Return the [X, Y] coordinate for the center point of the cell that contains the specified text.  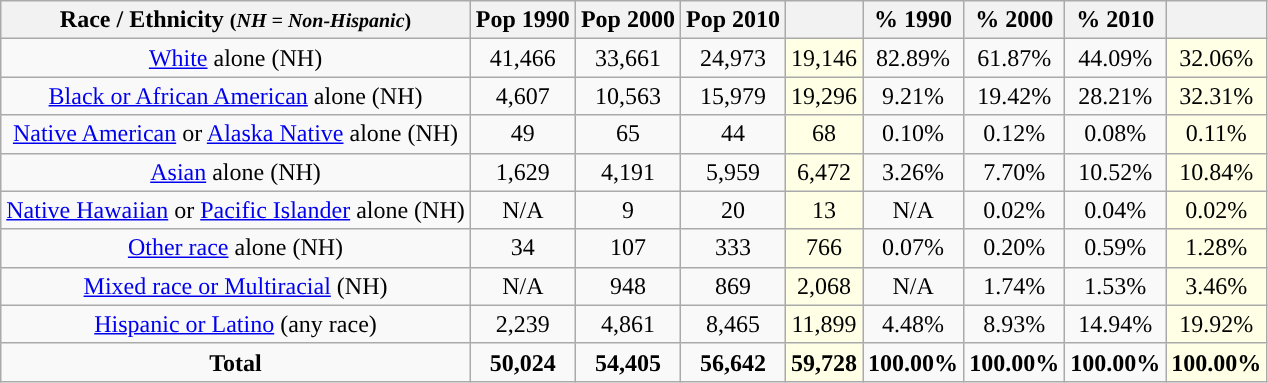
0.11% [1216, 134]
68 [824, 134]
10,563 [628, 96]
0.10% [914, 134]
0.12% [1014, 134]
% 2010 [1116, 20]
50,024 [522, 362]
44 [732, 134]
28.21% [1116, 96]
948 [628, 286]
3.26% [914, 172]
15,979 [732, 96]
34 [522, 248]
10.52% [1116, 172]
1.53% [1116, 286]
7.70% [1014, 172]
4,191 [628, 172]
0.59% [1116, 248]
% 1990 [914, 20]
20 [732, 210]
61.87% [1014, 58]
0.08% [1116, 134]
869 [732, 286]
1.74% [1014, 286]
Native Hawaiian or Pacific Islander alone (NH) [236, 210]
33,661 [628, 58]
4.48% [914, 324]
5,959 [732, 172]
Native American or Alaska Native alone (NH) [236, 134]
0.07% [914, 248]
% 2000 [1014, 20]
56,642 [732, 362]
Hispanic or Latino (any race) [236, 324]
White alone (NH) [236, 58]
65 [628, 134]
2,239 [522, 324]
Other race alone (NH) [236, 248]
1,629 [522, 172]
32.31% [1216, 96]
32.06% [1216, 58]
41,466 [522, 58]
54,405 [628, 362]
19,296 [824, 96]
24,973 [732, 58]
9 [628, 210]
1.28% [1216, 248]
10.84% [1216, 172]
4,607 [522, 96]
Pop 1990 [522, 20]
766 [824, 248]
19.42% [1014, 96]
11,899 [824, 324]
0.20% [1014, 248]
Race / Ethnicity (NH = Non-Hispanic) [236, 20]
Total [236, 362]
Mixed race or Multiracial (NH) [236, 286]
Asian alone (NH) [236, 172]
14.94% [1116, 324]
Pop 2010 [732, 20]
Black or African American alone (NH) [236, 96]
4,861 [628, 324]
107 [628, 248]
82.89% [914, 58]
3.46% [1216, 286]
44.09% [1116, 58]
Pop 2000 [628, 20]
49 [522, 134]
8,465 [732, 324]
6,472 [824, 172]
13 [824, 210]
9.21% [914, 96]
59,728 [824, 362]
333 [732, 248]
0.04% [1116, 210]
2,068 [824, 286]
8.93% [1014, 324]
19,146 [824, 58]
19.92% [1216, 324]
